Find where the given text appears and provide that cell's center as [x, y] coordinate. 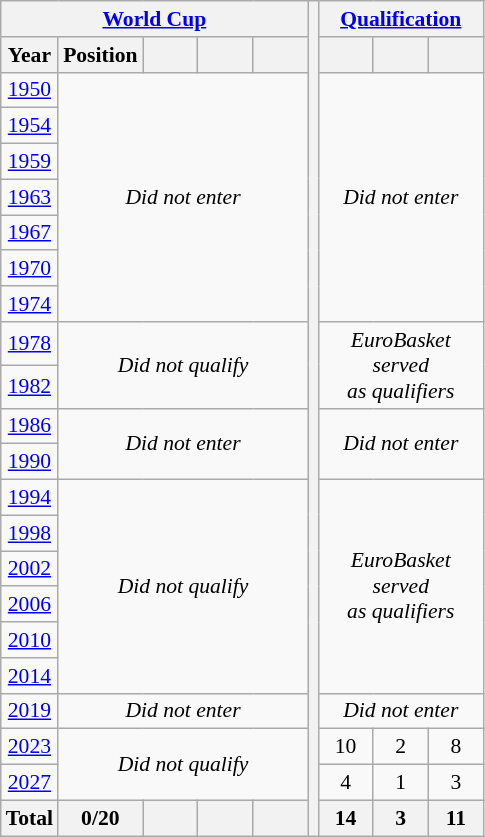
11 [456, 818]
1950 [30, 90]
0/20 [100, 818]
1998 [30, 533]
1970 [30, 269]
1967 [30, 233]
Position [100, 55]
2002 [30, 569]
1986 [30, 426]
8 [456, 747]
2027 [30, 783]
10 [346, 747]
Qualification [400, 19]
Total [30, 818]
1990 [30, 462]
2014 [30, 676]
1982 [30, 386]
1974 [30, 304]
1 [400, 783]
1954 [30, 126]
1978 [30, 344]
4 [346, 783]
14 [346, 818]
2023 [30, 747]
1963 [30, 197]
1994 [30, 498]
Year [30, 55]
2006 [30, 605]
2 [400, 747]
World Cup [154, 19]
1959 [30, 162]
2010 [30, 640]
2019 [30, 711]
